Determine the [x, y] coordinate at the center of the cell enclosing the given text.  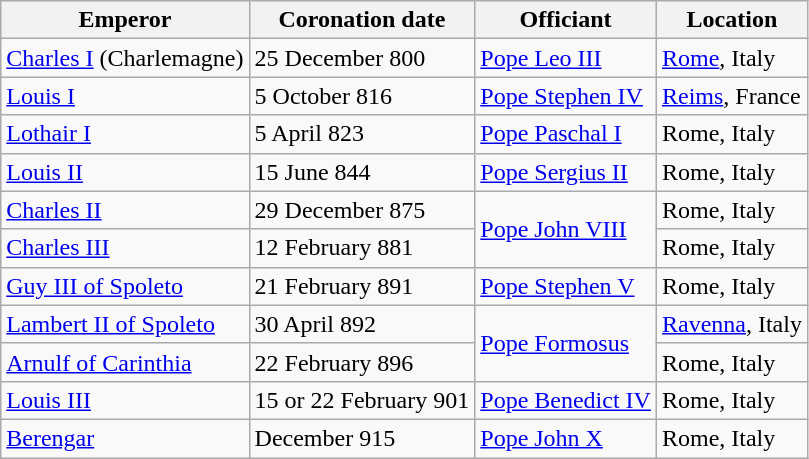
Louis II [125, 172]
Pope John VIII [566, 229]
Coronation date [362, 20]
Pope Leo III [566, 58]
Pope Stephen IV [566, 96]
Pope Paschal I [566, 134]
Pope Sergius II [566, 172]
5 October 816 [362, 96]
Arnulf of Carinthia [125, 362]
Emperor [125, 20]
Guy III of Spoleto [125, 286]
Location [732, 20]
Lothair I [125, 134]
Ravenna, Italy [732, 324]
30 April 892 [362, 324]
Pope Formosus [566, 343]
Berengar [125, 438]
December 915 [362, 438]
Pope John X [566, 438]
Reims, France [732, 96]
Pope Stephen V [566, 286]
Louis III [125, 400]
Charles I (Charlemagne) [125, 58]
Lambert II of Spoleto [125, 324]
Charles III [125, 248]
5 April 823 [362, 134]
Louis I [125, 96]
Officiant [566, 20]
25 December 800 [362, 58]
15 or 22 February 901 [362, 400]
29 December 875 [362, 210]
21 February 891 [362, 286]
22 February 896 [362, 362]
Charles II [125, 210]
12 February 881 [362, 248]
15 June 844 [362, 172]
Pope Benedict IV [566, 400]
